Capture the cell that displays the provided text and extract its [x, y] central coordinate. 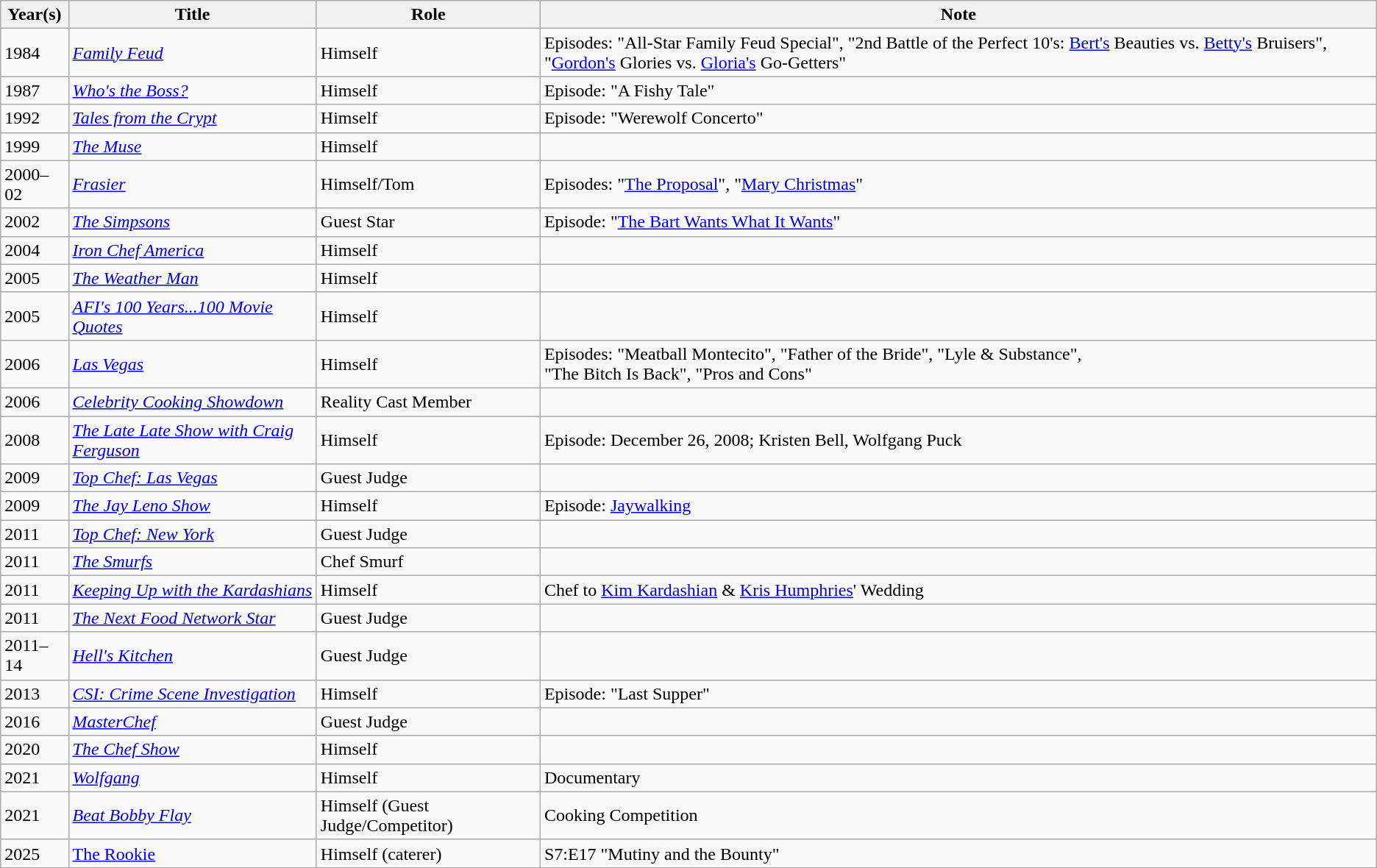
Episode: "A Fishy Tale" [958, 90]
The Next Food Network Star [193, 618]
Iron Chef America [193, 250]
Episodes: "The Proposal", "Mary Christmas" [958, 184]
The Muse [193, 146]
1999 [35, 146]
Tales from the Crypt [193, 118]
Note [958, 15]
Himself (caterer) [428, 853]
Documentary [958, 778]
Top Chef: New York [193, 534]
Chef Smurf [428, 562]
1984 [35, 53]
2013 [35, 694]
Top Chef: Las Vegas [193, 478]
Celebrity Cooking Showdown [193, 402]
Beat Bobby Flay [193, 815]
Episode: December 26, 2008; Kristen Bell, Wolfgang Puck [958, 440]
Episode: "The Bart Wants What It Wants" [958, 222]
1992 [35, 118]
Year(s) [35, 15]
The Rookie [193, 853]
The Weather Man [193, 278]
CSI: Crime Scene Investigation [193, 694]
Himself/Tom [428, 184]
2020 [35, 750]
Episode: "Last Supper" [958, 694]
The Jay Leno Show [193, 506]
AFI's 100 Years...100 Movie Quotes [193, 316]
Las Vegas [193, 363]
2008 [35, 440]
Keeping Up with the Kardashians [193, 590]
2016 [35, 722]
Hell's Kitchen [193, 656]
Frasier [193, 184]
Episodes: "Meatball Montecito", "Father of the Bride", "Lyle & Substance","The Bitch Is Back", "Pros and Cons" [958, 363]
2004 [35, 250]
The Chef Show [193, 750]
1987 [35, 90]
MasterChef [193, 722]
Role [428, 15]
The Late Late Show with Craig Ferguson [193, 440]
Guest Star [428, 222]
The Smurfs [193, 562]
Who's the Boss? [193, 90]
2002 [35, 222]
2000–02 [35, 184]
Reality Cast Member [428, 402]
Episode: "Werewolf Concerto" [958, 118]
Title [193, 15]
Wolfgang [193, 778]
Episode: Jaywalking [958, 506]
Family Feud [193, 53]
The Simpsons [193, 222]
Chef to Kim Kardashian & Kris Humphries' Wedding [958, 590]
S7:E17 "Mutiny and the Bounty" [958, 853]
2011–14 [35, 656]
2025 [35, 853]
Cooking Competition [958, 815]
Himself (Guest Judge/Competitor) [428, 815]
